Extract the [X, Y] coordinate from the center of the cell holding the provided text.  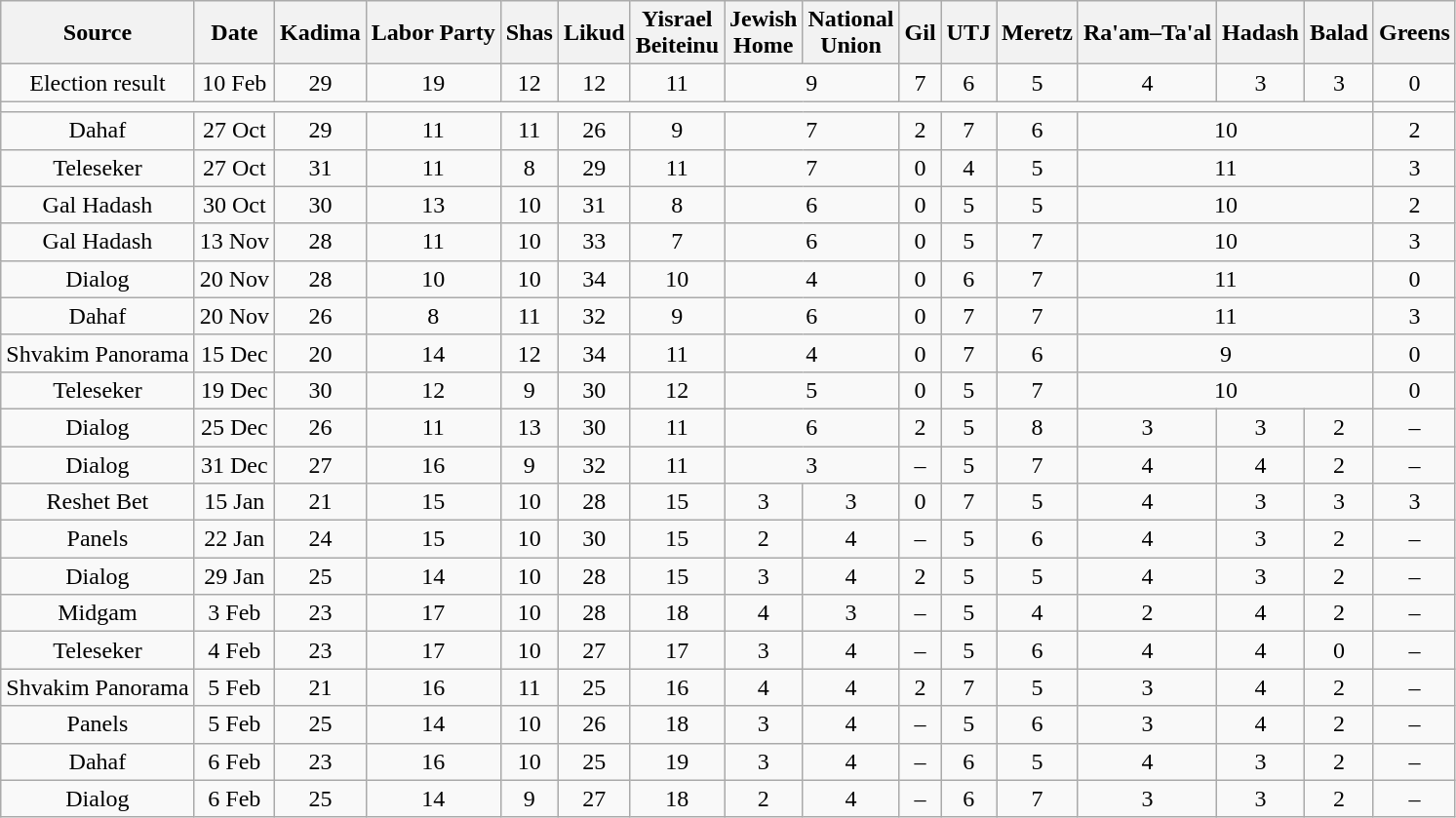
Kadima [321, 33]
Election result [98, 83]
24 [321, 539]
JewishHome [764, 33]
Labor Party [433, 33]
Reshet Bet [98, 502]
Shas [529, 33]
Hadash [1261, 33]
15 Dec [234, 353]
10 Feb [234, 83]
31 Dec [234, 465]
33 [594, 242]
Greens [1414, 33]
Balad [1338, 33]
30 Oct [234, 205]
Likud [594, 33]
Date [234, 33]
Midgam [98, 613]
29 Jan [234, 576]
25 Dec [234, 427]
Gil [921, 33]
20 [321, 353]
3 Feb [234, 613]
Meretz [1038, 33]
UTJ [968, 33]
13 Nov [234, 242]
15 Jan [234, 502]
Ra'am–Ta'al [1147, 33]
Source [98, 33]
19 Dec [234, 390]
NationalUnion [850, 33]
YisraelBeiteinu [677, 33]
22 Jan [234, 539]
4 Feb [234, 650]
